From the cell containing the given text, extract its center point as (x, y) coordinate. 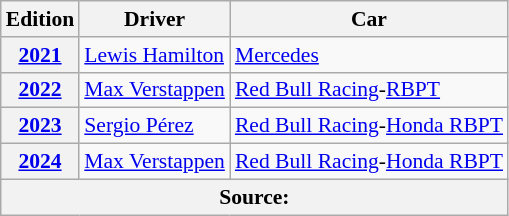
2023 (40, 126)
2021 (40, 55)
Red Bull Racing-RBPT (369, 90)
2024 (40, 162)
Car (369, 19)
Source: (254, 197)
Lewis Hamilton (154, 55)
Driver (154, 19)
Sergio Pérez (154, 126)
2022 (40, 90)
Edition (40, 19)
Mercedes (369, 55)
